Capture the cell that displays the provided text and extract its (x, y) central coordinate. 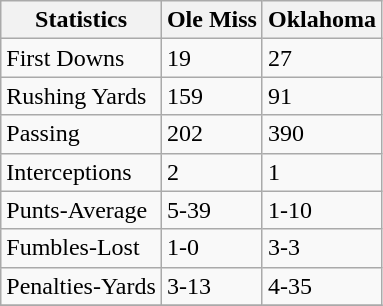
2 (212, 172)
390 (322, 134)
Statistics (82, 20)
Interceptions (82, 172)
27 (322, 58)
Rushing Yards (82, 96)
5-39 (212, 210)
Penalties-Yards (82, 286)
Fumbles-Lost (82, 248)
1-0 (212, 248)
19 (212, 58)
4-35 (322, 286)
91 (322, 96)
1 (322, 172)
159 (212, 96)
Passing (82, 134)
Oklahoma (322, 20)
202 (212, 134)
First Downs (82, 58)
Punts-Average (82, 210)
Ole Miss (212, 20)
3-13 (212, 286)
3-3 (322, 248)
1-10 (322, 210)
